Pinpoint the cell where the given text exists, returning its [X, Y] midpoint coordinate. 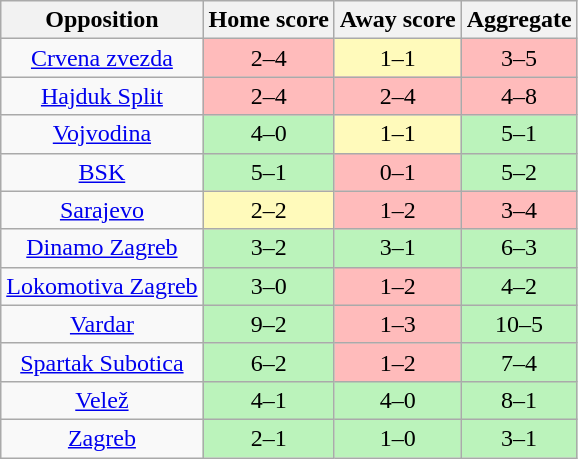
5–2 [519, 172]
Crvena zvezda [102, 58]
Spartak Subotica [102, 362]
9–2 [268, 324]
3–0 [268, 286]
Vojvodina [102, 134]
6–3 [519, 248]
Home score [268, 20]
1–3 [398, 324]
3–2 [268, 248]
2–2 [268, 210]
Lokomotiva Zagreb [102, 286]
4–2 [519, 286]
6–2 [268, 362]
Velež [102, 400]
Sarajevo [102, 210]
Aggregate [519, 20]
4–8 [519, 96]
0–1 [398, 172]
3–5 [519, 58]
Hajduk Split [102, 96]
4–1 [268, 400]
3–4 [519, 210]
Dinamo Zagreb [102, 248]
Vardar [102, 324]
7–4 [519, 362]
8–1 [519, 400]
10–5 [519, 324]
Opposition [102, 20]
Away score [398, 20]
2–1 [268, 438]
BSK [102, 172]
Zagreb [102, 438]
1–0 [398, 438]
